Extract the (x, y) coordinate from the center of the cell holding the provided text.  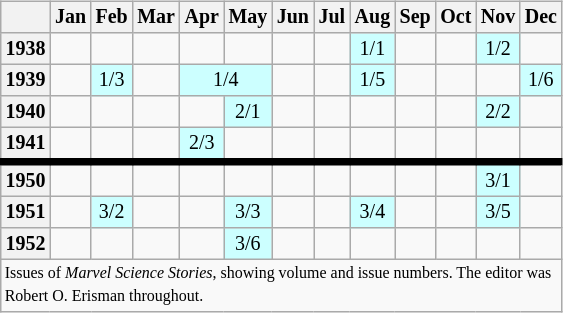
Oct (456, 18)
1951 (26, 212)
Feb (112, 18)
Mar (156, 18)
Sep (416, 18)
Apr (202, 18)
2/2 (498, 112)
1939 (26, 80)
3/5 (498, 212)
Nov (498, 18)
Issues of Marvel Science Stories, showing volume and issue numbers. The editor wasRobert O. Erisman throughout. (282, 285)
1/5 (372, 80)
Jan (70, 18)
1940 (26, 112)
3/1 (498, 179)
1941 (26, 145)
May (248, 18)
1/2 (498, 48)
3/4 (372, 212)
1/3 (112, 80)
1/6 (541, 80)
1938 (26, 48)
3/2 (112, 212)
3/3 (248, 212)
1950 (26, 179)
Jun (293, 18)
1/4 (226, 80)
Aug (372, 18)
2/3 (202, 145)
Dec (541, 18)
2/1 (248, 112)
Jul (332, 18)
3/6 (248, 244)
1/1 (372, 48)
1952 (26, 244)
